Pinpoint the cell where the given text exists, returning its [x, y] midpoint coordinate. 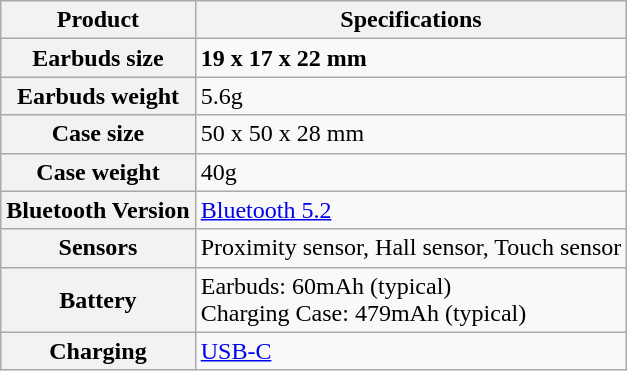
Earbuds weight [98, 96]
Bluetooth 5.2 [411, 210]
Product [98, 20]
50 x 50 x 28 mm [411, 134]
40g [411, 172]
Proximity sensor, Hall sensor, Touch sensor [411, 248]
Earbuds: 60mAh (typical)Charging Case: 479mAh (typical) [411, 300]
Case weight [98, 172]
Earbuds size [98, 58]
19 x 17 x 22 mm [411, 58]
Battery [98, 300]
Specifications [411, 20]
Case size [98, 134]
5.6g [411, 96]
Charging [98, 351]
USB-C [411, 351]
Sensors [98, 248]
Bluetooth Version [98, 210]
